Identify which cell holds the provided text, then report its (x, y) central coordinate. 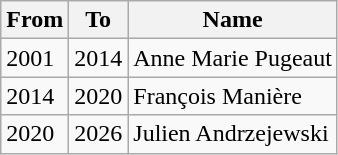
Anne Marie Pugeaut (233, 58)
2026 (98, 134)
François Manière (233, 96)
2001 (35, 58)
Name (233, 20)
To (98, 20)
Julien Andrzejewski (233, 134)
From (35, 20)
